Find where the given text appears and provide that cell's center as [x, y] coordinate. 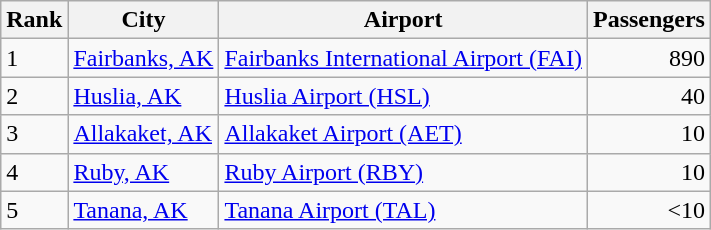
2 [34, 96]
Ruby Airport (RBY) [404, 172]
890 [648, 58]
3 [34, 134]
Rank [34, 20]
1 [34, 58]
Passengers [648, 20]
Allakaket Airport (AET) [404, 134]
Huslia Airport (HSL) [404, 96]
Tanana, AK [144, 210]
40 [648, 96]
Tanana Airport (TAL) [404, 210]
Fairbanks, AK [144, 58]
City [144, 20]
Fairbanks International Airport (FAI) [404, 58]
<10 [648, 210]
4 [34, 172]
Airport [404, 20]
5 [34, 210]
Huslia, AK [144, 96]
Ruby, AK [144, 172]
Allakaket, AK [144, 134]
